Scan for the cell matching the given text and deliver its (x, y) coordinate at center. 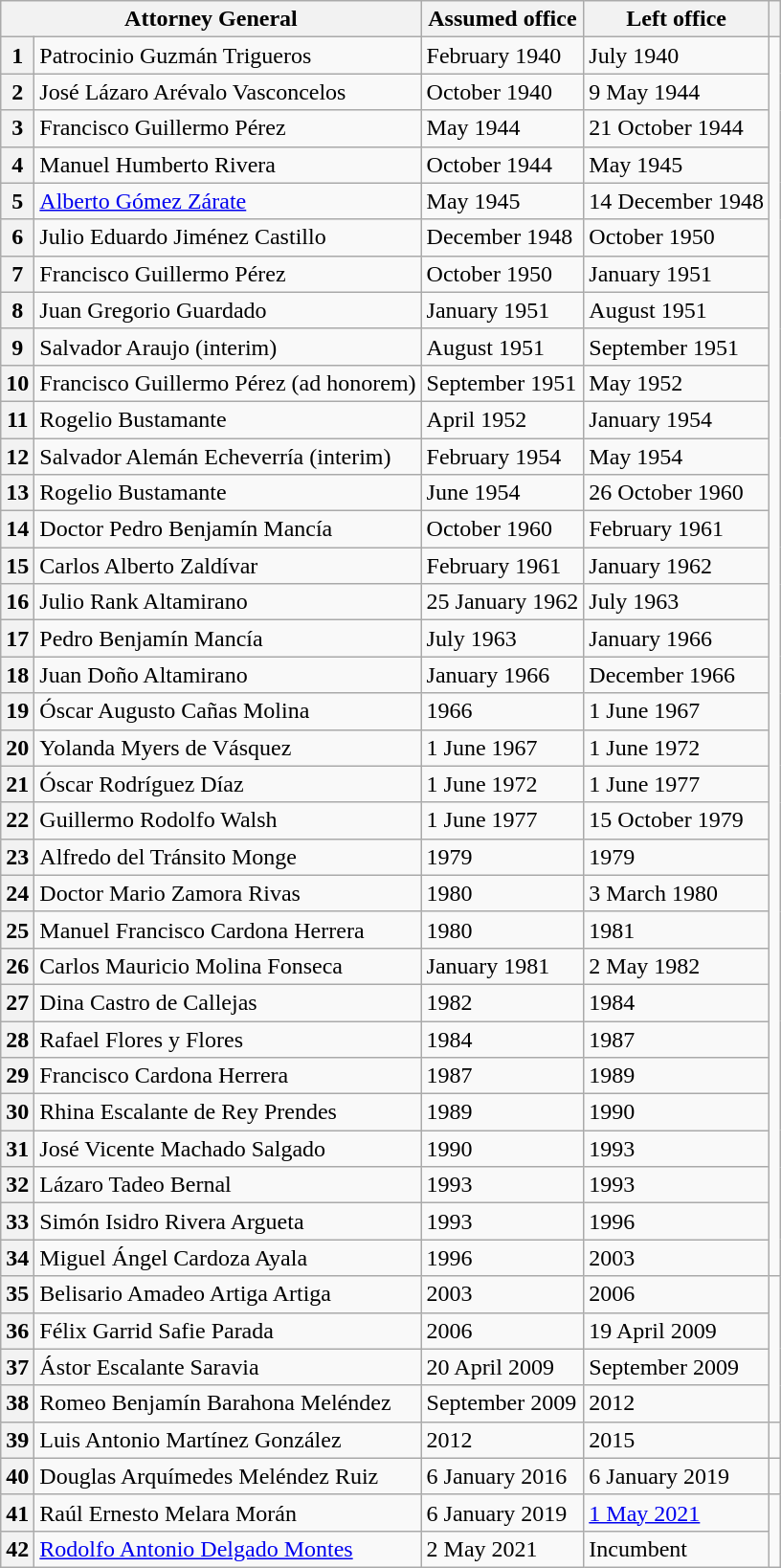
25 (17, 930)
32 (17, 1185)
6 (17, 237)
Dina Castro de Callejas (228, 1002)
9 (17, 347)
15 October 1979 (677, 820)
January 1962 (677, 566)
21 (17, 784)
34 (17, 1258)
2 May 2021 (502, 1549)
Rodolfo Antonio Delgado Montes (228, 1549)
Francisco Cardona Herrera (228, 1076)
25 January 1962 (502, 602)
1 May 2021 (677, 1512)
2 (17, 92)
Rafael Flores y Flores (228, 1039)
20 (17, 748)
Assumed office (502, 19)
28 (17, 1039)
Salvador Araujo (interim) (228, 347)
Doctor Pedro Benjamín Mancía (228, 529)
Simón Isidro Rivera Argueta (228, 1221)
1966 (502, 711)
14 (17, 529)
8 (17, 310)
31 (17, 1149)
Carlos Alberto Zaldívar (228, 566)
Manuel Humberto Rivera (228, 165)
15 (17, 566)
14 December 1948 (677, 201)
Salvador Alemán Echeverría (interim) (228, 457)
12 (17, 457)
Julio Rank Altamirano (228, 602)
May 1952 (677, 383)
Miguel Ángel Cardoza Ayala (228, 1258)
Attorney General (211, 19)
Romeo Benjamín Barahona Meléndez (228, 1403)
Luis Antonio Martínez González (228, 1440)
October 1960 (502, 529)
22 (17, 820)
Pedro Benjamín Mancía (228, 638)
Left office (677, 19)
Belisario Amadeo Artiga Artiga (228, 1294)
Francisco Guillermo Pérez (ad honorem) (228, 383)
40 (17, 1476)
June 1954 (502, 493)
October 1940 (502, 92)
20 April 2009 (502, 1367)
23 (17, 857)
42 (17, 1549)
2015 (677, 1440)
Manuel Francisco Cardona Herrera (228, 930)
Incumbent (677, 1549)
Rhina Escalante de Rey Prendes (228, 1112)
December 1948 (502, 237)
38 (17, 1403)
9 May 1944 (677, 92)
36 (17, 1331)
José Lázaro Arévalo Vasconcelos (228, 92)
José Vicente Machado Salgado (228, 1149)
Lázaro Tadeo Bernal (228, 1185)
39 (17, 1440)
3 March 1980 (677, 893)
1 (17, 56)
Juan Doño Altamirano (228, 675)
Alberto Gómez Zárate (228, 201)
Raúl Ernesto Melara Morán (228, 1512)
December 1966 (677, 675)
February 1954 (502, 457)
Óscar Rodríguez Díaz (228, 784)
13 (17, 493)
26 October 1960 (677, 493)
6 January 2016 (502, 1476)
January 1954 (677, 419)
October 1944 (502, 165)
Óscar Augusto Cañas Molina (228, 711)
July 1940 (677, 56)
41 (17, 1512)
33 (17, 1221)
19 April 2009 (677, 1331)
3 (17, 128)
24 (17, 893)
2 May 1982 (677, 966)
19 (17, 711)
16 (17, 602)
May 1954 (677, 457)
29 (17, 1076)
1982 (502, 1002)
18 (17, 675)
35 (17, 1294)
Carlos Mauricio Molina Fonseca (228, 966)
May 1944 (502, 128)
11 (17, 419)
April 1952 (502, 419)
1981 (677, 930)
Douglas Arquímedes Meléndez Ruiz (228, 1476)
Doctor Mario Zamora Rivas (228, 893)
7 (17, 274)
Juan Gregorio Guardado (228, 310)
February 1940 (502, 56)
Yolanda Myers de Vásquez (228, 748)
Guillermo Rodolfo Walsh (228, 820)
21 October 1944 (677, 128)
4 (17, 165)
Ástor Escalante Saravia (228, 1367)
27 (17, 1002)
26 (17, 966)
Alfredo del Tránsito Monge (228, 857)
17 (17, 638)
Julio Eduardo Jiménez Castillo (228, 237)
37 (17, 1367)
30 (17, 1112)
Félix Garrid Safie Parada (228, 1331)
10 (17, 383)
5 (17, 201)
Patrocinio Guzmán Trigueros (228, 56)
January 1981 (502, 966)
